From the cell containing the given text, extract its center point as [X, Y] coordinate. 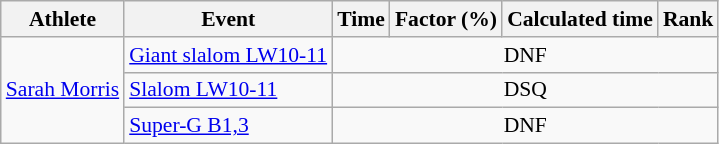
Calculated time [580, 19]
Slalom LW10-11 [228, 90]
Athlete [62, 19]
Time [361, 19]
Rank [688, 19]
DSQ [525, 90]
Super-G B1,3 [228, 126]
Sarah Morris [62, 90]
Event [228, 19]
Giant slalom LW10-11 [228, 55]
Factor (%) [446, 19]
